From the cell containing the given text, extract its center point as [x, y] coordinate. 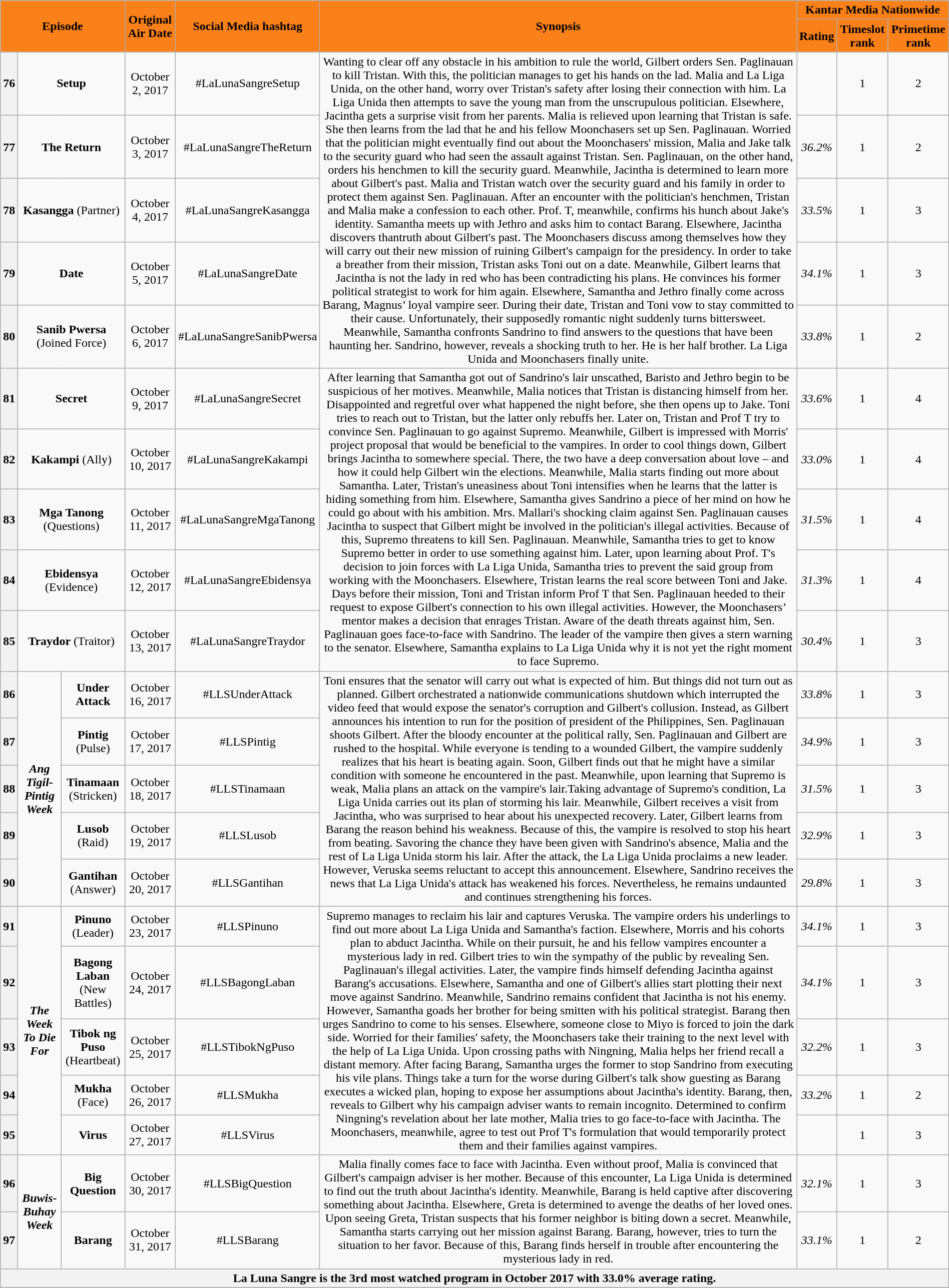
#LLSTibokNgPuso [248, 1047]
#LaLunaSangreKakampi [248, 459]
Kantar Media Nationwide [873, 10]
76 [9, 84]
Bagong Laban (New Battles) [93, 983]
91 [9, 926]
87 [9, 742]
33.6% [817, 398]
78 [9, 210]
October 26, 2017 [150, 1095]
October 10, 2017 [150, 459]
Big Question [93, 1183]
33.0% [817, 459]
#LaLunaSangreDate [248, 273]
Date [71, 273]
#LLSVirus [248, 1135]
Sanib Pwersa (Joined Force) [71, 336]
#LLSUnderAttack [248, 695]
#LaLunaSangreMgaTanong [248, 519]
Setup [71, 84]
October 4, 2017 [150, 210]
The Return [71, 147]
90 [9, 883]
32.2% [817, 1047]
Mga Tanong (Questions) [71, 519]
Barang [93, 1240]
October 16, 2017 [150, 695]
Pinuno (Leader) [93, 926]
Ebidensya (Evidence) [71, 580]
81 [9, 398]
#LaLunaSangreTraydor [248, 640]
Original Air Date [150, 26]
#LLSBarang [248, 1240]
80 [9, 336]
October 13, 2017 [150, 640]
Secret [71, 398]
Ang Tigil-Pintig Week [40, 789]
88 [9, 789]
Rating [817, 36]
Traydor (Traitor) [71, 640]
#LLSTinamaan [248, 789]
#LLSLusob [248, 836]
October 12, 2017 [150, 580]
October 30, 2017 [150, 1183]
94 [9, 1095]
#LLSBigQuestion [248, 1183]
#LLSGantihan [248, 883]
97 [9, 1240]
October 6, 2017 [150, 336]
36.2% [817, 147]
Under Attack [93, 695]
Episode [63, 26]
82 [9, 459]
Gantihan (Answer) [93, 883]
Primetime rank [918, 36]
October 18, 2017 [150, 789]
Kasangga (Partner) [71, 210]
#LLSBagongLaban [248, 983]
32.9% [817, 836]
The Week To Die For [40, 1031]
Buwis-Buhay Week [40, 1212]
#LaLunaSangreKasangga [248, 210]
#LLSMukha [248, 1095]
Virus [93, 1135]
#LaLunaSangreSecret [248, 398]
October 5, 2017 [150, 273]
34.9% [817, 742]
October 23, 2017 [150, 926]
#LLSPintig [248, 742]
Pintig (Pulse) [93, 742]
Mukha (Face) [93, 1095]
30.4% [817, 640]
89 [9, 836]
October 25, 2017 [150, 1047]
33.1% [817, 1240]
October 17, 2017 [150, 742]
92 [9, 983]
October 31, 2017 [150, 1240]
84 [9, 580]
October 11, 2017 [150, 519]
October 9, 2017 [150, 398]
#LaLunaSangreTheReturn [248, 147]
29.8% [817, 883]
#LaLunaSangreSanibPwersa [248, 336]
#LLSPinuno [248, 926]
Synopsis [559, 26]
85 [9, 640]
#LaLunaSangreEbidensya [248, 580]
#LaLunaSangreSetup [248, 84]
33.2% [817, 1095]
31.3% [817, 580]
95 [9, 1135]
La Luna Sangre is the 3rd most watched program in October 2017 with 33.0% average rating. [474, 1278]
Tinamaan (Stricken) [93, 789]
86 [9, 695]
96 [9, 1183]
October 20, 2017 [150, 883]
October 27, 2017 [150, 1135]
Kakampi (Ally) [71, 459]
79 [9, 273]
93 [9, 1047]
77 [9, 147]
Social Media hashtag [248, 26]
Tibok ng Puso (Heartbeat) [93, 1047]
October 24, 2017 [150, 983]
Lusob (Raid) [93, 836]
October 2, 2017 [150, 84]
32.1% [817, 1183]
Timeslot rank [862, 36]
October 19, 2017 [150, 836]
October 3, 2017 [150, 147]
83 [9, 519]
33.5% [817, 210]
